Find where the given text appears and provide that cell's center as (x, y) coordinate. 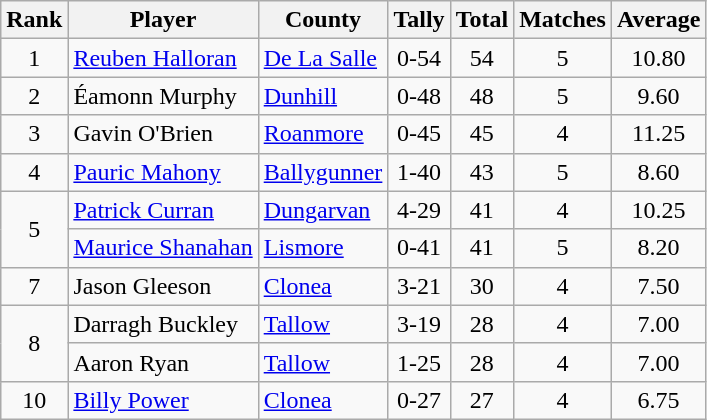
3 (34, 134)
Jason Gleeson (163, 286)
27 (482, 400)
10.80 (658, 58)
6.75 (658, 400)
0-27 (419, 400)
Darragh Buckley (163, 324)
48 (482, 96)
43 (482, 172)
7 (34, 286)
10.25 (658, 210)
Rank (34, 20)
10 (34, 400)
Average (658, 20)
8 (34, 343)
0-54 (419, 58)
Billy Power (163, 400)
Gavin O'Brien (163, 134)
Matches (563, 20)
2 (34, 96)
Total (482, 20)
Tally (419, 20)
7.50 (658, 286)
11.25 (658, 134)
1-40 (419, 172)
0-48 (419, 96)
1-25 (419, 362)
Éamonn Murphy (163, 96)
3-19 (419, 324)
Pauric Mahony (163, 172)
Aaron Ryan (163, 362)
Ballygunner (323, 172)
Lismore (323, 248)
30 (482, 286)
8.20 (658, 248)
0-45 (419, 134)
Roanmore (323, 134)
De La Salle (323, 58)
Reuben Halloran (163, 58)
Maurice Shanahan (163, 248)
4-29 (419, 210)
0-41 (419, 248)
County (323, 20)
9.60 (658, 96)
8.60 (658, 172)
Player (163, 20)
Dungarvan (323, 210)
54 (482, 58)
1 (34, 58)
Patrick Curran (163, 210)
Dunhill (323, 96)
45 (482, 134)
3-21 (419, 286)
